Search for the cell housing the specified text and yield its (X, Y) center coordinate. 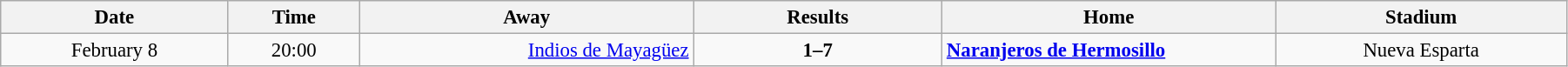
20:00 (294, 50)
Time (294, 17)
Stadium (1422, 17)
Nueva Esparta (1422, 50)
Away (527, 17)
Date (115, 17)
February 8 (115, 50)
Indios de Mayagüez (527, 50)
1–7 (818, 50)
Home (1109, 17)
Naranjeros de Hermosillo (1109, 50)
Results (818, 17)
